Capture the cell that displays the provided text and extract its (X, Y) central coordinate. 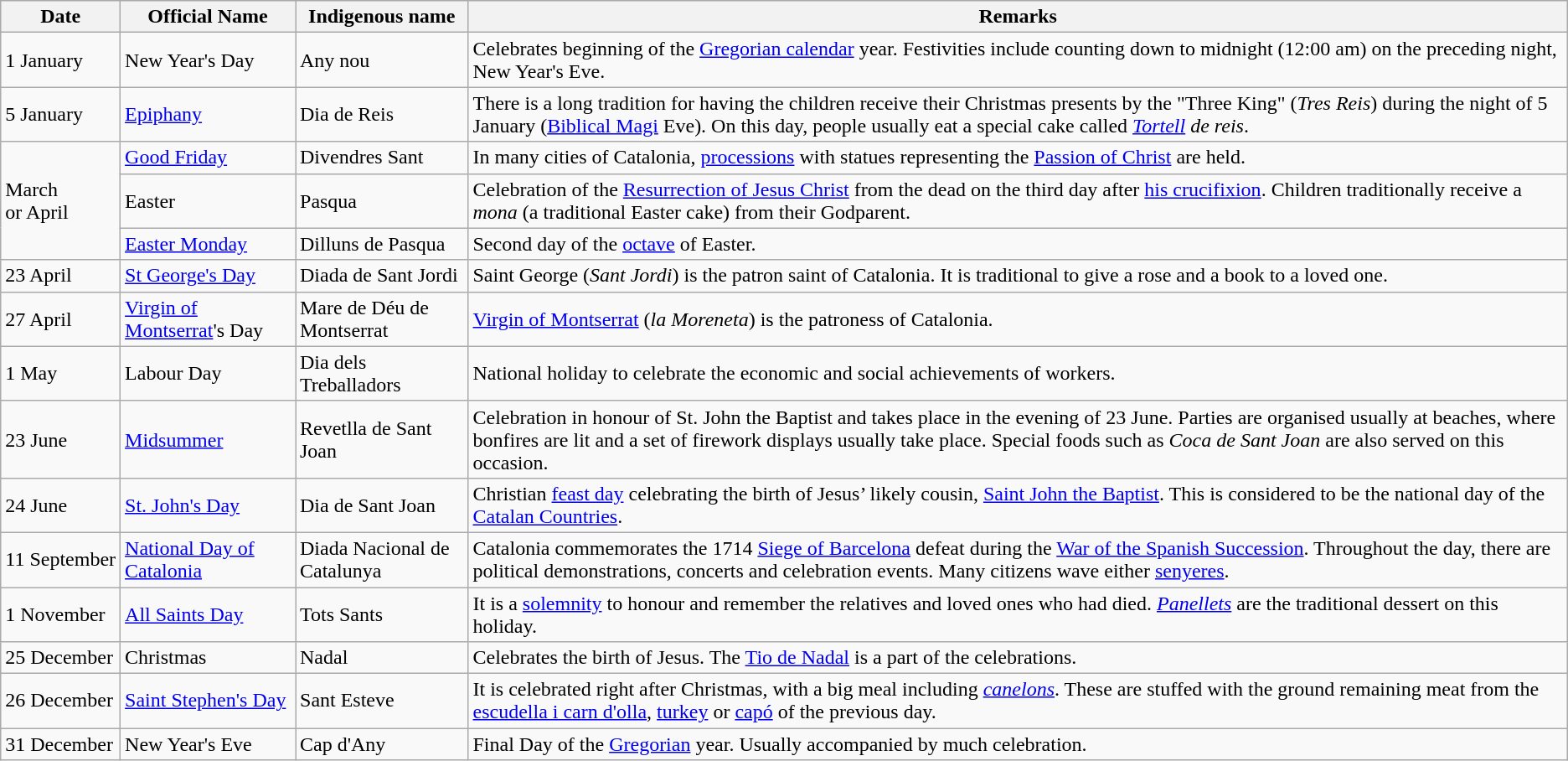
Final Day of the Gregorian year. Usually accompanied by much celebration. (1018, 744)
Midsummer (208, 439)
Nadal (381, 658)
Dia de Sant Joan (381, 505)
Any nou (381, 60)
Divendres Sant (381, 158)
Diada de Sant Jordi (381, 276)
Date (60, 17)
5 January (60, 114)
Cap d'Any (381, 744)
St. John's Day (208, 505)
Tots Sants (381, 613)
Christmas (208, 658)
March or April (60, 201)
1 November (60, 613)
25 December (60, 658)
Virgin of Montserrat (la Moreneta) is the patroness of Catalonia. (1018, 318)
Second day of the octave of Easter. (1018, 244)
23 April (60, 276)
Saint George (Sant Jordi) is the patron saint of Catalonia. It is traditional to give a rose and a book to a loved one. (1018, 276)
Dia de Reis (381, 114)
Labour Day (208, 374)
Dia dels Treballadors (381, 374)
Saint Stephen's Day (208, 701)
Official Name (208, 17)
St George's Day (208, 276)
27 April (60, 318)
1 May (60, 374)
1 January (60, 60)
Mare de Déu de Montserrat (381, 318)
It is a solemnity to honour and remember the relatives and loved ones who had died. Panellets are the traditional dessert on this holiday. (1018, 613)
Epiphany (208, 114)
Dilluns de Pasqua (381, 244)
Indigenous name (381, 17)
Celebrates beginning of the Gregorian calendar year. Festivities include counting down to midnight (12:00 am) on the preceding night, New Year's Eve. (1018, 60)
Easter Monday (208, 244)
Pasqua (381, 201)
New Year's Eve (208, 744)
All Saints Day (208, 613)
Virgin of Montserrat's Day (208, 318)
New Year's Day (208, 60)
26 December (60, 701)
31 December (60, 744)
Sant Esteve (381, 701)
24 June (60, 505)
23 June (60, 439)
Revetlla de Sant Joan (381, 439)
Diada Nacional de Catalunya (381, 560)
Good Friday (208, 158)
Remarks (1018, 17)
Easter (208, 201)
11 September (60, 560)
In many cities of Catalonia, processions with statues representing the Passion of Christ are held. (1018, 158)
National Day of Catalonia (208, 560)
National holiday to celebrate the economic and social achievements of workers. (1018, 374)
Celebrates the birth of Jesus. The Tio de Nadal is a part of the celebrations. (1018, 658)
